Determine the [x, y] coordinate at the center of the cell enclosing the given text.  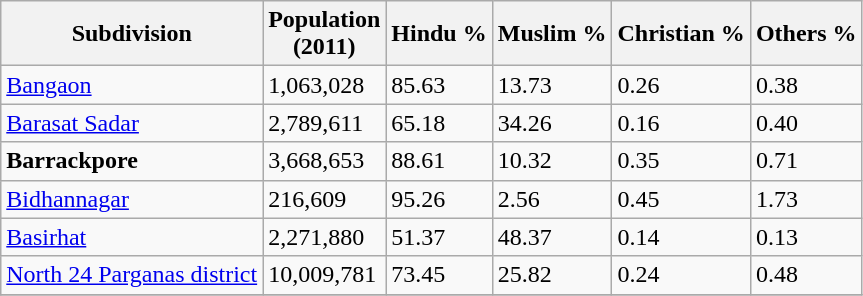
10.32 [552, 161]
2,271,880 [324, 237]
3,668,653 [324, 161]
216,609 [324, 199]
2.56 [552, 199]
Bangaon [132, 85]
0.26 [681, 85]
10,009,781 [324, 275]
73.45 [439, 275]
Basirhat [132, 237]
1,063,028 [324, 85]
Others % [806, 34]
0.45 [681, 199]
51.37 [439, 237]
34.26 [552, 123]
25.82 [552, 275]
0.16 [681, 123]
0.40 [806, 123]
North 24 Parganas district [132, 275]
0.24 [681, 275]
Bidhannagar [132, 199]
Christian % [681, 34]
Subdivision [132, 34]
Barasat Sadar [132, 123]
0.71 [806, 161]
13.73 [552, 85]
0.13 [806, 237]
0.14 [681, 237]
95.26 [439, 199]
0.35 [681, 161]
88.61 [439, 161]
0.48 [806, 275]
Population(2011) [324, 34]
85.63 [439, 85]
48.37 [552, 237]
2,789,611 [324, 123]
65.18 [439, 123]
Hindu % [439, 34]
Barrackpore [132, 161]
Muslim % [552, 34]
0.38 [806, 85]
1.73 [806, 199]
